Find where the given text appears and provide that cell's center as [x, y] coordinate. 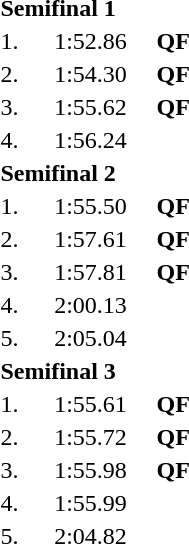
2:00.13 [90, 305]
1:57.61 [90, 239]
1:56.24 [90, 140]
1:55.98 [90, 470]
1:57.81 [90, 272]
1:55.72 [90, 437]
2:05.04 [90, 338]
1:54.30 [90, 74]
1:55.99 [90, 503]
1:55.62 [90, 107]
1:52.86 [90, 41]
1:55.61 [90, 404]
1:55.50 [90, 206]
